Provide the (x, y) coordinate of the cell's center where the given text is located.  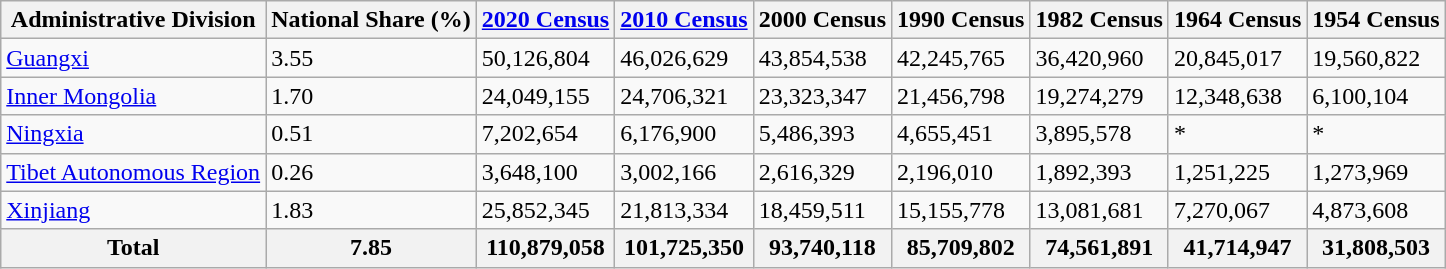
Total (134, 248)
7,202,654 (545, 134)
3.55 (372, 58)
Ningxia (134, 134)
6,176,900 (684, 134)
74,561,891 (1099, 248)
2,616,329 (822, 172)
2010 Census (684, 20)
7.85 (372, 248)
Tibet Autonomous Region (134, 172)
4,873,608 (1376, 210)
1982 Census (1099, 20)
41,714,947 (1237, 248)
2,196,010 (961, 172)
Guangxi (134, 58)
36,420,960 (1099, 58)
24,049,155 (545, 96)
18,459,511 (822, 210)
National Share (%) (372, 20)
101,725,350 (684, 248)
15,155,778 (961, 210)
23,323,347 (822, 96)
3,895,578 (1099, 134)
31,808,503 (1376, 248)
21,813,334 (684, 210)
19,274,279 (1099, 96)
Administrative Division (134, 20)
3,648,100 (545, 172)
1990 Census (961, 20)
21,456,798 (961, 96)
20,845,017 (1237, 58)
3,002,166 (684, 172)
46,026,629 (684, 58)
19,560,822 (1376, 58)
42,245,765 (961, 58)
43,854,538 (822, 58)
2000 Census (822, 20)
7,270,067 (1237, 210)
1.70 (372, 96)
1954 Census (1376, 20)
0.51 (372, 134)
1,251,225 (1237, 172)
Inner Mongolia (134, 96)
85,709,802 (961, 248)
110,879,058 (545, 248)
4,655,451 (961, 134)
1,273,969 (1376, 172)
24,706,321 (684, 96)
Xinjiang (134, 210)
6,100,104 (1376, 96)
12,348,638 (1237, 96)
93,740,118 (822, 248)
5,486,393 (822, 134)
2020 Census (545, 20)
1964 Census (1237, 20)
0.26 (372, 172)
1.83 (372, 210)
1,892,393 (1099, 172)
13,081,681 (1099, 210)
25,852,345 (545, 210)
50,126,804 (545, 58)
